Search for the cell housing the specified text and yield its [x, y] center coordinate. 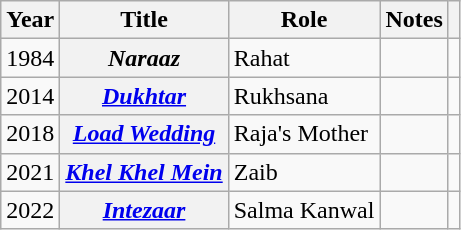
2021 [30, 172]
2014 [30, 96]
2022 [30, 210]
Load Wedding [144, 134]
Rukhsana [304, 96]
Role [304, 20]
Salma Kanwal [304, 210]
Notes [414, 20]
Title [144, 20]
Intezaar [144, 210]
Khel Khel Mein [144, 172]
Dukhtar [144, 96]
2018 [30, 134]
1984 [30, 58]
Naraaz [144, 58]
Raja's Mother [304, 134]
Year [30, 20]
Rahat [304, 58]
Zaib [304, 172]
